From the cell containing the given text, extract its center point as [x, y] coordinate. 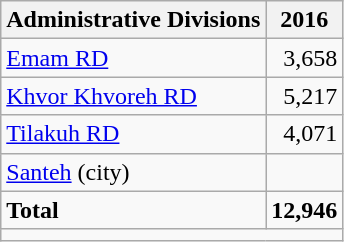
3,658 [304, 58]
4,071 [304, 134]
Khvor Khvoreh RD [134, 96]
2016 [304, 20]
12,946 [304, 210]
Emam RD [134, 58]
5,217 [304, 96]
Total [134, 210]
Administrative Divisions [134, 20]
Santeh (city) [134, 172]
Tilakuh RD [134, 134]
